Scan for the cell matching the given text and deliver its [x, y] coordinate at center. 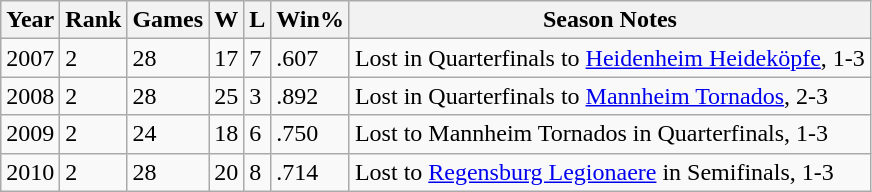
Games [168, 20]
Lost to Mannheim Tornados in Quarterfinals, 1-3 [610, 134]
Lost to Regensburg Legionaere in Semifinals, 1-3 [610, 172]
2010 [30, 172]
6 [258, 134]
Season Notes [610, 20]
.607 [310, 58]
18 [226, 134]
24 [168, 134]
.750 [310, 134]
2008 [30, 96]
2007 [30, 58]
Rank [94, 20]
17 [226, 58]
L [258, 20]
.892 [310, 96]
25 [226, 96]
8 [258, 172]
3 [258, 96]
20 [226, 172]
.714 [310, 172]
W [226, 20]
Lost in Quarterfinals to Mannheim Tornados, 2-3 [610, 96]
2009 [30, 134]
7 [258, 58]
Win% [310, 20]
Lost in Quarterfinals to Heidenheim Heideköpfe, 1-3 [610, 58]
Year [30, 20]
